Identify which cell holds the provided text, then report its [x, y] central coordinate. 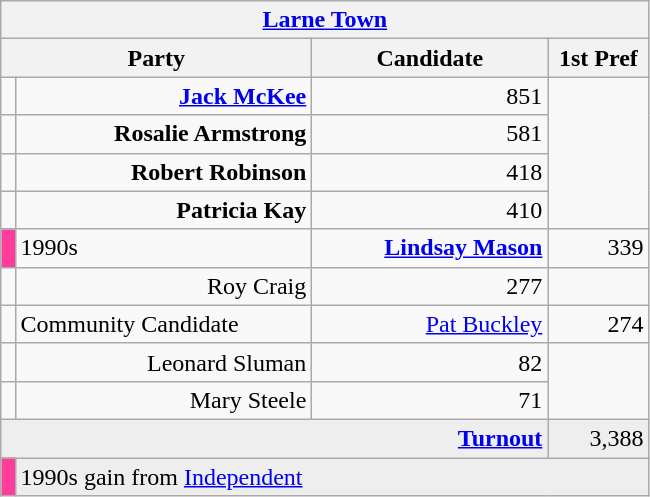
82 [430, 362]
Leonard Sluman [164, 362]
Mary Steele [164, 400]
71 [430, 400]
1990s gain from Independent [332, 477]
3,388 [598, 438]
Patricia Kay [164, 210]
Community Candidate [164, 324]
Candidate [430, 58]
410 [430, 210]
581 [430, 134]
851 [430, 96]
274 [598, 324]
Pat Buckley [430, 324]
Party [156, 58]
Larne Town [325, 20]
277 [430, 286]
1st Pref [598, 58]
418 [430, 172]
339 [598, 248]
Robert Robinson [164, 172]
Jack McKee [164, 96]
Turnout [274, 438]
Roy Craig [164, 286]
Lindsay Mason [430, 248]
Rosalie Armstrong [164, 134]
1990s [164, 248]
